Return the (x, y) coordinate for the center point of the cell that contains the specified text.  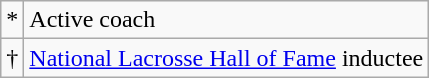
National Lacrosse Hall of Fame inductee (226, 58)
* (12, 20)
† (12, 58)
Active coach (226, 20)
